Identify which cell holds the provided text, then report its (x, y) central coordinate. 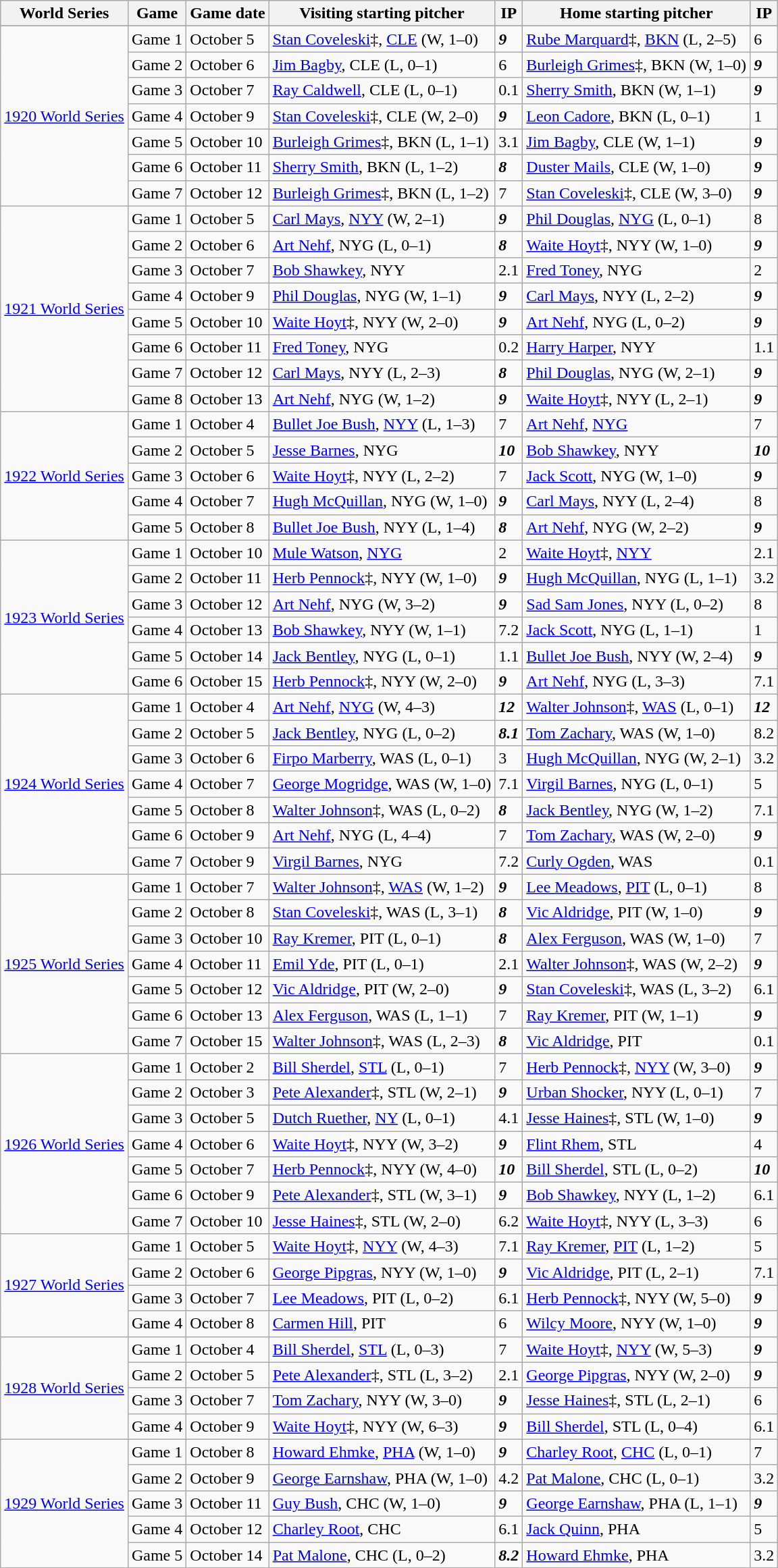
Jesse Haines‡, STL (W, 2–0) (382, 1221)
Art Nehf, NYG (W, 3–2) (382, 604)
1921 World Series (65, 308)
Art Nehf, NYG (W, 1–2) (382, 399)
Waite Hoyt‡, NYY (L, 3–3) (636, 1221)
Vic Aldridge, PIT (L, 2–1) (636, 1272)
Waite Hoyt‡, NYY (W, 6–3) (382, 1426)
1926 World Series (65, 1143)
Mule Watson, NYG (382, 553)
Duster Mails, CLE (W, 1–0) (636, 167)
Bullet Joe Bush, NYY (L, 1–4) (382, 527)
Jack Bentley, NYG (L, 0–1) (382, 655)
Stan Coveleski‡, CLE (W, 1–0) (382, 39)
Carmen Hill, PIT (382, 1324)
Hugh McQuillan, NYG (W, 1–0) (382, 502)
World Series (65, 13)
Bill Sherdel, STL (L, 0–2) (636, 1170)
Stan Coveleski‡, WAS (L, 3–2) (636, 990)
Herb Pennock‡, NYY (W, 4–0) (382, 1170)
1925 World Series (65, 964)
Stan Coveleski‡, CLE (W, 2–0) (382, 116)
Carl Mays, NYY (L, 2–2) (636, 296)
Pat Malone, CHC (L, 0–1) (636, 1478)
Hugh McQuillan, NYG (L, 1–1) (636, 578)
Game (157, 13)
Flint Rhem, STL (636, 1144)
Firpo Marberry, WAS (L, 0–1) (382, 759)
4.1 (509, 1118)
Alex Ferguson, WAS (W, 1–0) (636, 938)
George Mogridge, WAS (W, 1–0) (382, 784)
0.2 (509, 348)
Walter Johnson‡, WAS (L, 0–2) (382, 810)
Pete Alexander‡, STL (L, 3–2) (382, 1375)
Art Nehf, NYG (W, 4–3) (382, 707)
Art Nehf, NYG (L, 4–4) (382, 836)
1923 World Series (65, 617)
3.1 (509, 142)
Phil Douglas, NYG (W, 2–1) (636, 373)
Bullet Joe Bush, NYY (W, 2–4) (636, 655)
6.2 (509, 1221)
Herb Pennock‡, NYY (W, 2–0) (382, 681)
Lee Meadows, PIT (L, 0–2) (382, 1298)
Waite Hoyt‡, NYY (W, 3–2) (382, 1144)
Pete Alexander‡, STL (W, 2–1) (382, 1092)
Virgil Barnes, NYG (382, 861)
Howard Ehmke, PHA (W, 1–0) (382, 1452)
Jim Bagby, CLE (W, 1–1) (636, 142)
Waite Hoyt‡, NYY (W, 1–0) (636, 244)
Visiting starting pitcher (382, 13)
Art Nehf, NYG (W, 2–2) (636, 527)
Charley Root, CHC (382, 1529)
Carl Mays, NYY (L, 2–3) (382, 373)
Guy Bush, CHC (W, 1–0) (382, 1503)
Phil Douglas, NYG (W, 1–1) (382, 296)
Walter Johnson‡, WAS (L, 2–3) (382, 1041)
Bob Shawkey, NYY (W, 1–1) (382, 630)
1928 World Series (65, 1388)
Jack Scott, NYG (L, 1–1) (636, 630)
Art Nehf, NYG (L, 0–2) (636, 322)
Herb Pennock‡, NYY (W, 3–0) (636, 1066)
Sad Sam Jones, NYY (L, 0–2) (636, 604)
Bill Sherdel, STL (L, 0–4) (636, 1426)
Jesse Barnes, NYG (382, 450)
Dutch Ruether, NY (L, 0–1) (382, 1118)
8.1 (509, 732)
1924 World Series (65, 784)
Walter Johnson‡, WAS (W, 1–2) (382, 887)
Urban Shocker, NYY (L, 0–1) (636, 1092)
Bullet Joe Bush, NYY (L, 1–3) (382, 425)
Pete Alexander‡, STL (W, 3–1) (382, 1195)
Wilcy Moore, NYY (W, 1–0) (636, 1324)
Ray Kremer, PIT (L, 1–2) (636, 1247)
Harry Harper, NYY (636, 348)
Carl Mays, NYY (W, 2–1) (382, 219)
Jack Quinn, PHA (636, 1529)
Walter Johnson‡, WAS (L, 0–1) (636, 707)
Vic Aldridge, PIT (W, 2–0) (382, 990)
Art Nehf, NYG (L, 0–1) (382, 244)
Vic Aldridge, PIT (636, 1041)
1927 World Series (65, 1285)
Herb Pennock‡, NYY (W, 1–0) (382, 578)
Jesse Haines‡, STL (W, 1–0) (636, 1118)
George Earnshaw, PHA (W, 1–0) (382, 1478)
October 3 (228, 1092)
Walter Johnson‡, WAS (W, 2–2) (636, 964)
Burleigh Grimes‡, BKN (L, 1–2) (382, 193)
1920 World Series (65, 116)
Carl Mays, NYY (L, 2–4) (636, 502)
3 (509, 759)
Waite Hoyt‡, NYY (W, 5–3) (636, 1349)
Art Nehf, NYG (L, 3–3) (636, 681)
Jesse Haines‡, STL (L, 2–1) (636, 1401)
Howard Ehmke, PHA (636, 1555)
Rube Marquard‡, BKN (L, 2–5) (636, 39)
Stan Coveleski‡, WAS (L, 3–1) (382, 913)
Stan Coveleski‡, CLE (W, 3–0) (636, 193)
Herb Pennock‡, NYY (W, 5–0) (636, 1298)
Alex Ferguson, WAS (L, 1–1) (382, 1015)
Waite Hoyt‡, NYY (L, 2–2) (382, 476)
George Earnshaw, PHA (L, 1–1) (636, 1503)
Bill Sherdel, STL (L, 0–1) (382, 1066)
Ray Kremer, PIT (L, 0–1) (382, 938)
October 2 (228, 1066)
Waite Hoyt‡, NYY (L, 2–1) (636, 399)
Waite Hoyt‡, NYY (636, 553)
Phil Douglas, NYG (L, 0–1) (636, 219)
George Pipgras, NYY (W, 1–0) (382, 1272)
Ray Caldwell, CLE (L, 0–1) (382, 90)
4 (764, 1144)
Home starting pitcher (636, 13)
Jack Bentley, NYG (W, 1–2) (636, 810)
Charley Root, CHC (L, 0–1) (636, 1452)
Sherry Smith, BKN (L, 1–2) (382, 167)
Ray Kremer, PIT (W, 1–1) (636, 1015)
Waite Hoyt‡, NYY (W, 2–0) (382, 322)
Art Nehf, NYG (636, 425)
Tom Zachary, WAS (W, 1–0) (636, 732)
Waite Hoyt‡, NYY (W, 4–3) (382, 1247)
1922 World Series (65, 476)
Pat Malone, CHC (L, 0–2) (382, 1555)
Vic Aldridge, PIT (W, 1–0) (636, 913)
Tom Zachary, WAS (W, 2–0) (636, 836)
4.2 (509, 1478)
Burleigh Grimes‡, BKN (L, 1–1) (382, 142)
Bob Shawkey, NYY (L, 1–2) (636, 1195)
George Pipgras, NYY (W, 2–0) (636, 1375)
Sherry Smith, BKN (W, 1–1) (636, 90)
Curly Ogden, WAS (636, 861)
Burleigh Grimes‡, BKN (W, 1–0) (636, 65)
Bill Sherdel, STL (L, 0–3) (382, 1349)
Jack Bentley, NYG (L, 0–2) (382, 732)
Virgil Barnes, NYG (L, 0–1) (636, 784)
Game 8 (157, 399)
Leon Cadore, BKN (L, 0–1) (636, 116)
1929 World Series (65, 1503)
Jack Scott, NYG (W, 1–0) (636, 476)
Emil Yde, PIT (L, 0–1) (382, 964)
Lee Meadows, PIT (L, 0–1) (636, 887)
Jim Bagby, CLE (L, 0–1) (382, 65)
Tom Zachary, NYY (W, 3–0) (382, 1401)
Game date (228, 13)
Hugh McQuillan, NYG (W, 2–1) (636, 759)
